Find where the given text appears and provide that cell's center as [X, Y] coordinate. 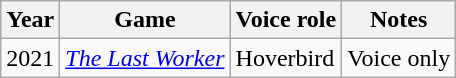
Hoverbird [286, 58]
Voice role [286, 20]
2021 [30, 58]
Voice only [399, 58]
The Last Worker [145, 58]
Year [30, 20]
Game [145, 20]
Notes [399, 20]
